Identify which cell holds the provided text, then report its (x, y) central coordinate. 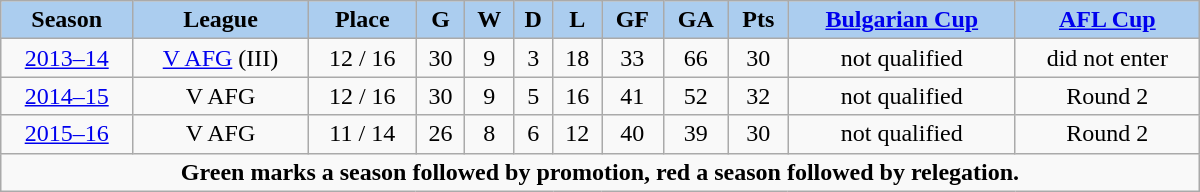
40 (633, 134)
V AFG (III) (221, 58)
D (532, 20)
41 (633, 96)
33 (633, 58)
3 (532, 58)
2015–16 (67, 134)
2014–15 (67, 96)
66 (696, 58)
12 (578, 134)
8 (490, 134)
26 (440, 134)
GA (696, 20)
Place (362, 20)
did not enter (1107, 58)
Green marks a season followed by promotion, red a season followed by relegation. (600, 172)
L (578, 20)
39 (696, 134)
Pts (758, 20)
32 (758, 96)
W (490, 20)
5 (532, 96)
AFL Cup (1107, 20)
52 (696, 96)
2013–14 (67, 58)
Season (67, 20)
Bulgarian Cup (902, 20)
G (440, 20)
GF (633, 20)
6 (532, 134)
16 (578, 96)
18 (578, 58)
11 / 14 (362, 134)
League (221, 20)
